Detect which cell encompasses the target text, then output its [X, Y] center coordinate. 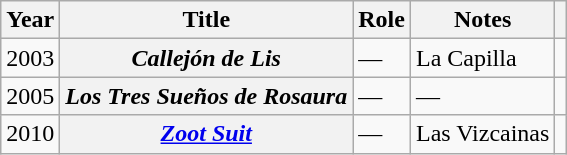
Year [30, 20]
La Capilla [482, 58]
2003 [30, 58]
Role [382, 20]
Zoot Suit [206, 134]
Callejón de Lis [206, 58]
2010 [30, 134]
Notes [482, 20]
Los Tres Sueños de Rosaura [206, 96]
2005 [30, 96]
Title [206, 20]
Las Vizcainas [482, 134]
